For the text-containing cell, return its midpoint in (x, y) coordinate format. 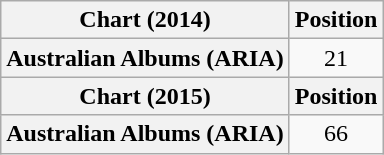
Chart (2014) (145, 20)
Chart (2015) (145, 96)
66 (336, 134)
21 (336, 58)
